Find where the given text appears and provide that cell's center as (X, Y) coordinate. 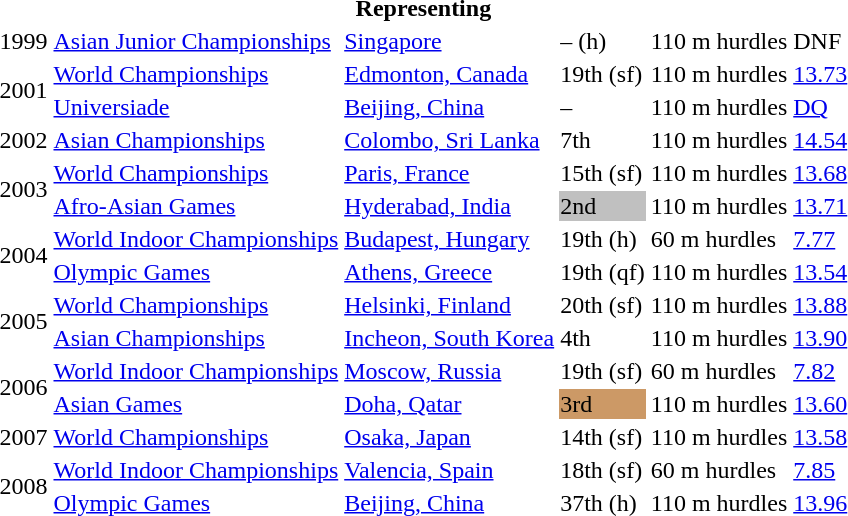
15th (sf) (603, 173)
2nd (603, 206)
20th (sf) (603, 305)
Afro-Asian Games (196, 206)
19th (qf) (603, 272)
Athens, Greece (450, 272)
Doha, Qatar (450, 404)
14th (sf) (603, 437)
7th (603, 140)
Hyderabad, India (450, 206)
18th (sf) (603, 470)
Helsinki, Finland (450, 305)
Paris, France (450, 173)
Moscow, Russia (450, 371)
Universiade (196, 107)
Incheon, South Korea (450, 338)
Osaka, Japan (450, 437)
3rd (603, 404)
Valencia, Spain (450, 470)
Singapore (450, 41)
– (603, 107)
Olympic Games (196, 272)
– (h) (603, 41)
19th (h) (603, 239)
Edmonton, Canada (450, 74)
Colombo, Sri Lanka (450, 140)
Beijing, China (450, 107)
Asian Junior Championships (196, 41)
Budapest, Hungary (450, 239)
4th (603, 338)
Asian Games (196, 404)
